From the cell containing the given text, extract its center point as [X, Y] coordinate. 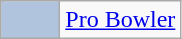
Pro Bowler [120, 20]
